Capture the cell that displays the provided text and extract its [X, Y] central coordinate. 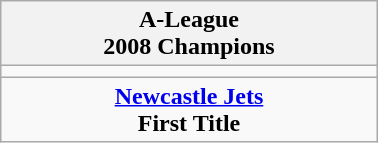
A-League2008 Champions [189, 34]
Newcastle JetsFirst Title [189, 110]
